Scan for the cell matching the given text and deliver its [x, y] coordinate at center. 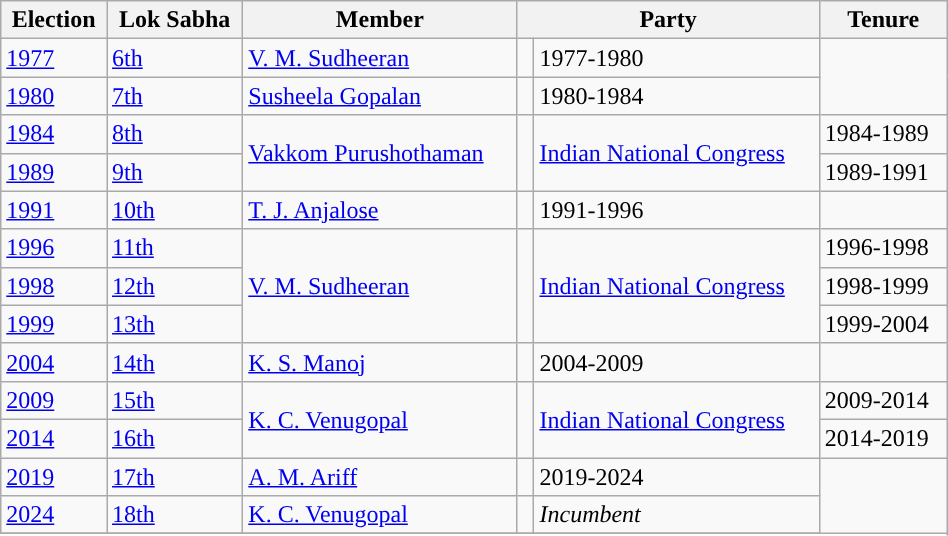
2019 [54, 477]
6th [175, 58]
1996 [54, 248]
Member [380, 20]
1980 [54, 96]
7th [175, 96]
1984 [54, 134]
17th [175, 477]
Election [54, 20]
2009 [54, 400]
1998-1999 [883, 286]
2004-2009 [676, 362]
1977-1980 [676, 58]
8th [175, 134]
1998 [54, 286]
1999 [54, 324]
2024 [54, 515]
2014-2019 [883, 438]
Lok Sabha [175, 20]
Party [668, 20]
16th [175, 438]
2014 [54, 438]
12th [175, 286]
9th [175, 172]
1984-1989 [883, 134]
1991 [54, 210]
1991-1996 [676, 210]
K. S. Manoj [380, 362]
A. M. Ariff [380, 477]
Vakkom Purushothaman [380, 153]
1999-2004 [883, 324]
1980-1984 [676, 96]
1989-1991 [883, 172]
Incumbent [676, 515]
1996-1998 [883, 248]
14th [175, 362]
1989 [54, 172]
13th [175, 324]
Tenure [883, 20]
Susheela Gopalan [380, 96]
18th [175, 515]
2019-2024 [676, 477]
1977 [54, 58]
15th [175, 400]
2004 [54, 362]
10th [175, 210]
11th [175, 248]
T. J. Anjalose [380, 210]
2009-2014 [883, 400]
